Extract the [x, y] coordinate from the center of the cell holding the provided text.  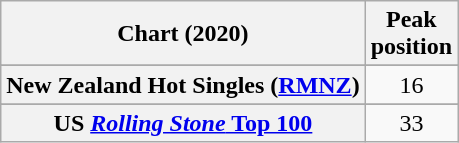
Peakposition [411, 34]
US Rolling Stone Top 100 [183, 123]
16 [411, 85]
Chart (2020) [183, 34]
33 [411, 123]
New Zealand Hot Singles (RMNZ) [183, 85]
